Capture the cell that displays the provided text and extract its (x, y) central coordinate. 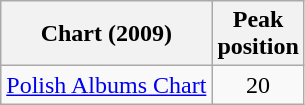
20 (258, 85)
Chart (2009) (106, 34)
Polish Albums Chart (106, 85)
Peakposition (258, 34)
